Extract the [x, y] coordinate from the center of the cell holding the provided text.  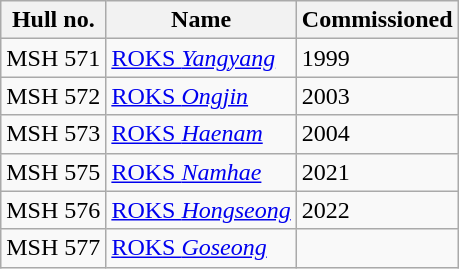
2004 [377, 134]
Hull no. [54, 20]
MSH 577 [54, 248]
2003 [377, 96]
Name [201, 20]
ROKS Goseong [201, 248]
MSH 575 [54, 172]
Commissioned [377, 20]
1999 [377, 58]
ROKS Yangyang [201, 58]
ROKS Ongjin [201, 96]
2021 [377, 172]
MSH 573 [54, 134]
ROKS Hongseong [201, 210]
ROKS Namhae [201, 172]
MSH 576 [54, 210]
MSH 572 [54, 96]
MSH 571 [54, 58]
2022 [377, 210]
ROKS Haenam [201, 134]
